Scan for the cell matching the given text and deliver its [x, y] coordinate at center. 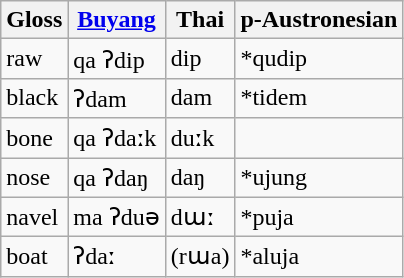
navel [34, 217]
p-Austronesian [319, 20]
boat [34, 257]
qa ʔdaŋ [116, 178]
ʔdam [116, 98]
ma ʔduə [116, 217]
*ujung [319, 178]
daŋ [200, 178]
qa ʔdaːk [116, 138]
raw [34, 59]
dam [200, 98]
Thai [200, 20]
Gloss [34, 20]
*tidem [319, 98]
duːk [200, 138]
Buyang [116, 20]
bone [34, 138]
*aluja [319, 257]
black [34, 98]
ʔdaː [116, 257]
*qudip [319, 59]
(rɯa) [200, 257]
nose [34, 178]
dip [200, 59]
*puja [319, 217]
qa ʔdip [116, 59]
dɯː [200, 217]
